Determine the [x, y] coordinate at the center of the cell enclosing the given text.  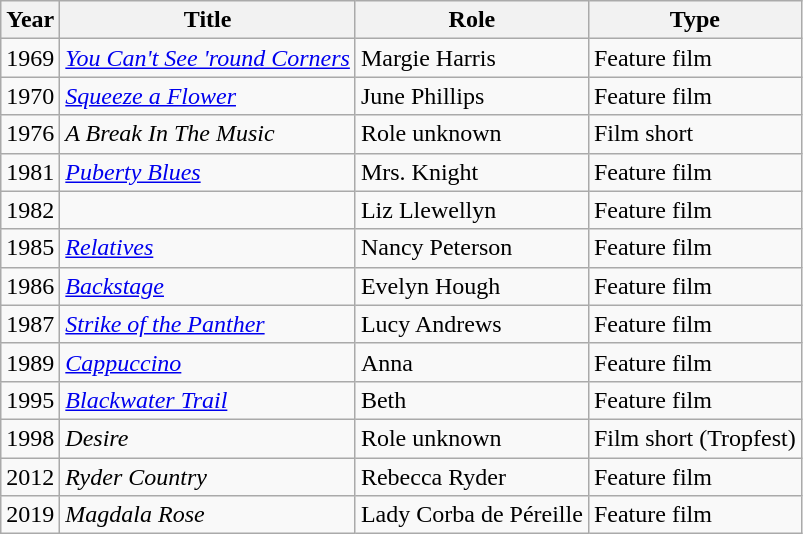
Rebecca Ryder [472, 477]
Film short [694, 134]
Nancy Peterson [472, 248]
Lady Corba de Péreille [472, 515]
Magdala Rose [208, 515]
Margie Harris [472, 58]
1998 [30, 438]
Film short (Tropfest) [694, 438]
Anna [472, 362]
Strike of the Panther [208, 324]
1989 [30, 362]
Lucy Andrews [472, 324]
1976 [30, 134]
Evelyn Hough [472, 286]
Role [472, 20]
Backstage [208, 286]
1982 [30, 210]
Squeeze a Flower [208, 96]
2012 [30, 477]
You Can't See 'round Corners [208, 58]
June Phillips [472, 96]
1970 [30, 96]
1985 [30, 248]
Type [694, 20]
Cappuccino [208, 362]
Title [208, 20]
Beth [472, 400]
Puberty Blues [208, 172]
Desire [208, 438]
1981 [30, 172]
1969 [30, 58]
1987 [30, 324]
Relatives [208, 248]
Ryder Country [208, 477]
2019 [30, 515]
Liz Llewellyn [472, 210]
Mrs. Knight [472, 172]
A Break In The Music [208, 134]
Blackwater Trail [208, 400]
1995 [30, 400]
1986 [30, 286]
Year [30, 20]
